Capture the cell that displays the provided text and extract its (X, Y) central coordinate. 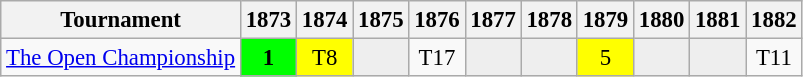
1878 (549, 20)
1882 (774, 20)
1876 (437, 20)
T11 (774, 58)
The Open Championship (121, 58)
1873 (268, 20)
1875 (381, 20)
1880 (661, 20)
1874 (325, 20)
1 (268, 58)
T17 (437, 58)
1879 (605, 20)
5 (605, 58)
Tournament (121, 20)
1877 (493, 20)
T8 (325, 58)
1881 (718, 20)
